Scan for the cell matching the given text and deliver its (X, Y) coordinate at center. 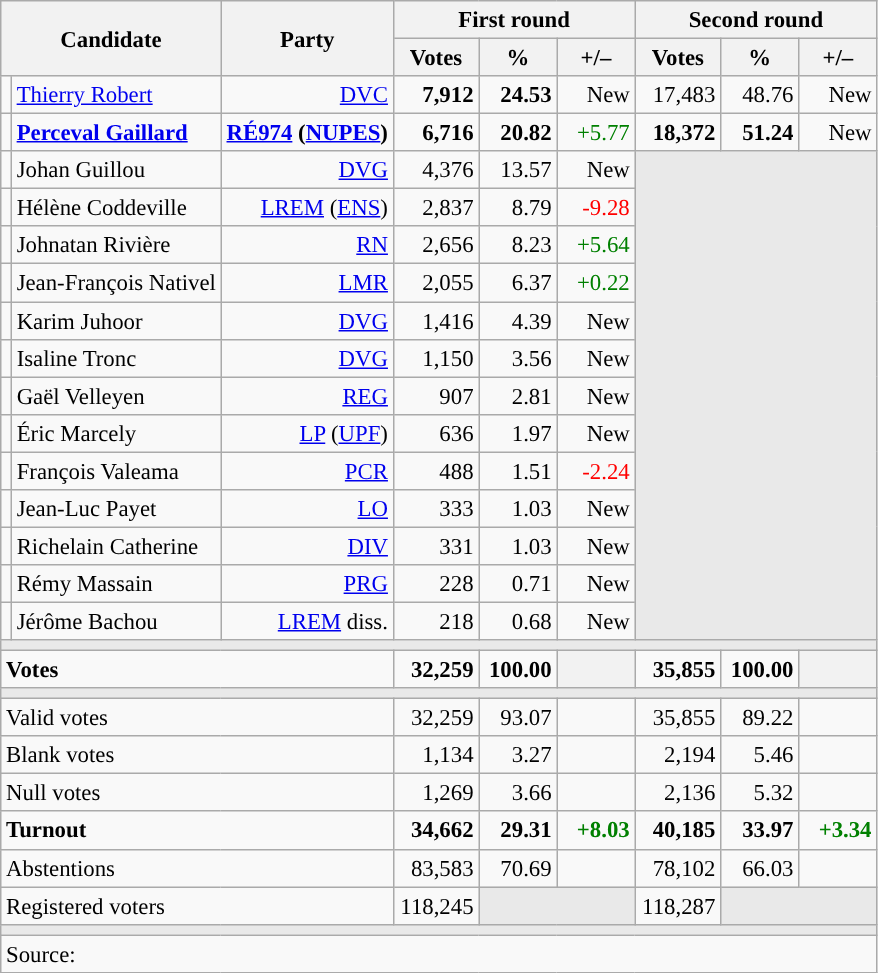
+8.03 (596, 831)
8.79 (518, 208)
5.32 (760, 793)
636 (436, 433)
LMR (307, 283)
70.69 (518, 868)
1,269 (436, 793)
Éric Marcely (116, 433)
Rémy Massain (116, 584)
24.53 (518, 95)
Perceval Gaillard (116, 133)
13.57 (518, 170)
2,837 (436, 208)
Blank votes (197, 755)
2,136 (678, 793)
4.39 (518, 321)
+5.64 (596, 245)
3.66 (518, 793)
+3.34 (838, 831)
LREM diss. (307, 621)
Jean-François Nativel (116, 283)
LREM (ENS) (307, 208)
Isaline Tronc (116, 358)
5.46 (760, 755)
REG (307, 396)
8.23 (518, 245)
Source: (439, 954)
1.97 (518, 433)
333 (436, 509)
Null votes (197, 793)
29.31 (518, 831)
48.76 (760, 95)
17,483 (678, 95)
118,245 (436, 906)
LP (UPF) (307, 433)
Jérôme Bachou (116, 621)
907 (436, 396)
0.71 (518, 584)
Gaël Velleyen (116, 396)
-2.24 (596, 471)
0.68 (518, 621)
3.56 (518, 358)
2,656 (436, 245)
Hélène Coddeville (116, 208)
François Valeama (116, 471)
66.03 (760, 868)
LO (307, 509)
1,150 (436, 358)
Registered voters (197, 906)
Valid votes (197, 718)
Richelain Catherine (116, 546)
2,194 (678, 755)
-9.28 (596, 208)
18,372 (678, 133)
83,583 (436, 868)
Thierry Robert (116, 95)
Candidate (111, 38)
Karim Juhoor (116, 321)
20.82 (518, 133)
4,376 (436, 170)
Party (307, 38)
93.07 (518, 718)
51.24 (760, 133)
Abstentions (197, 868)
Turnout (197, 831)
2,055 (436, 283)
488 (436, 471)
33.97 (760, 831)
Jean-Luc Payet (116, 509)
RÉ974 (NUPES) (307, 133)
RN (307, 245)
228 (436, 584)
+0.22 (596, 283)
7,912 (436, 95)
Johnatan Rivière (116, 245)
2.81 (518, 396)
40,185 (678, 831)
331 (436, 546)
118,287 (678, 906)
Johan Guillou (116, 170)
PRG (307, 584)
1,134 (436, 755)
PCR (307, 471)
1.51 (518, 471)
DIV (307, 546)
6.37 (518, 283)
+5.77 (596, 133)
78,102 (678, 868)
218 (436, 621)
Second round (756, 20)
3.27 (518, 755)
34,662 (436, 831)
89.22 (760, 718)
DVC (307, 95)
1,416 (436, 321)
6,716 (436, 133)
First round (514, 20)
